Locate the cell with the specified text and output its (x, y) center coordinate. 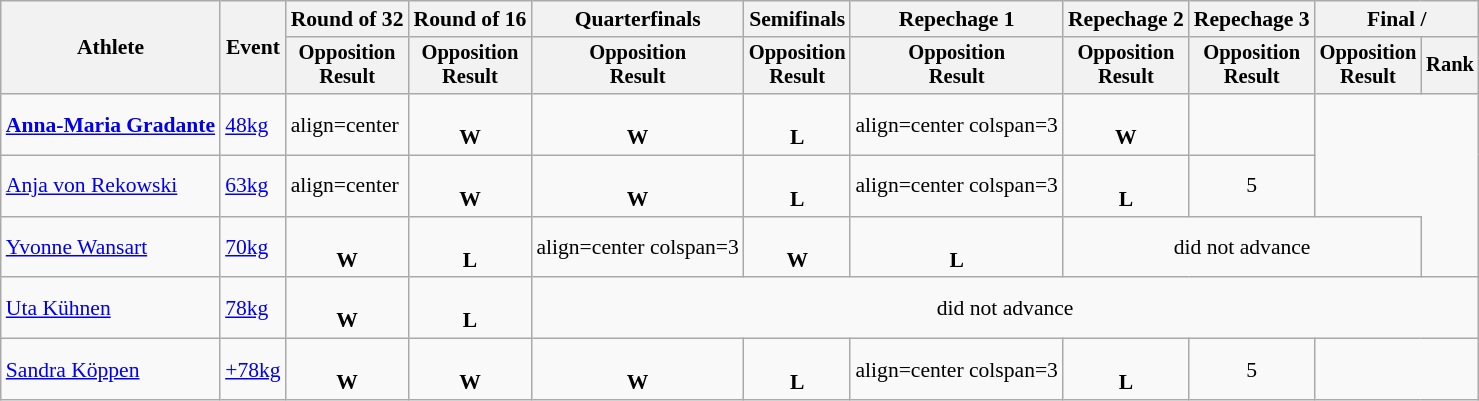
Rank (1450, 66)
48kg (252, 124)
Repechage 3 (1252, 19)
Sandra Köppen (110, 370)
Anna-Maria Gradante (110, 124)
Yvonne Wansart (110, 248)
Athlete (110, 48)
Round of 32 (348, 19)
Round of 16 (470, 19)
78kg (252, 308)
Quarterfinals (637, 19)
Event (252, 48)
Uta Kühnen (110, 308)
Anja von Rekowski (110, 186)
+78kg (252, 370)
70kg (252, 248)
Repechage 2 (1126, 19)
Repechage 1 (956, 19)
Semifinals (798, 19)
Final / (1397, 19)
63kg (252, 186)
